Provide the [X, Y] coordinate of the cell's center where the given text is located.  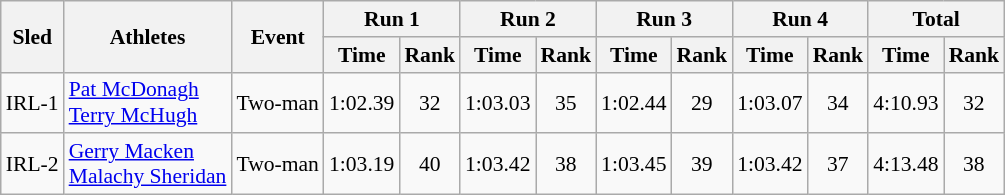
39 [702, 164]
Pat McDonaghTerry McHugh [148, 102]
Run 3 [664, 19]
Run 1 [392, 19]
Total [936, 19]
35 [566, 102]
1:03.03 [498, 102]
29 [702, 102]
40 [430, 164]
IRL-1 [32, 102]
1:03.45 [634, 164]
Athletes [148, 36]
Event [278, 36]
37 [838, 164]
4:10.93 [906, 102]
1:03.07 [770, 102]
Run 4 [800, 19]
1:03.19 [362, 164]
34 [838, 102]
1:02.44 [634, 102]
Sled [32, 36]
4:13.48 [906, 164]
Gerry MackenMalachy Sheridan [148, 164]
1:02.39 [362, 102]
Run 2 [528, 19]
IRL-2 [32, 164]
